Provide the (x, y) coordinate of the cell's center where the given text is located.  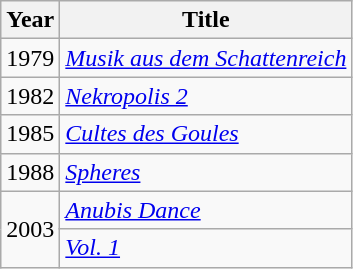
Nekropolis 2 (206, 96)
1982 (30, 96)
Cultes des Goules (206, 134)
1979 (30, 58)
2003 (30, 229)
1985 (30, 134)
Title (206, 20)
Musik aus dem Schattenreich (206, 58)
Spheres (206, 172)
Vol. 1 (206, 248)
Anubis Dance (206, 210)
1988 (30, 172)
Year (30, 20)
